Detect which cell encompasses the target text, then output its (x, y) center coordinate. 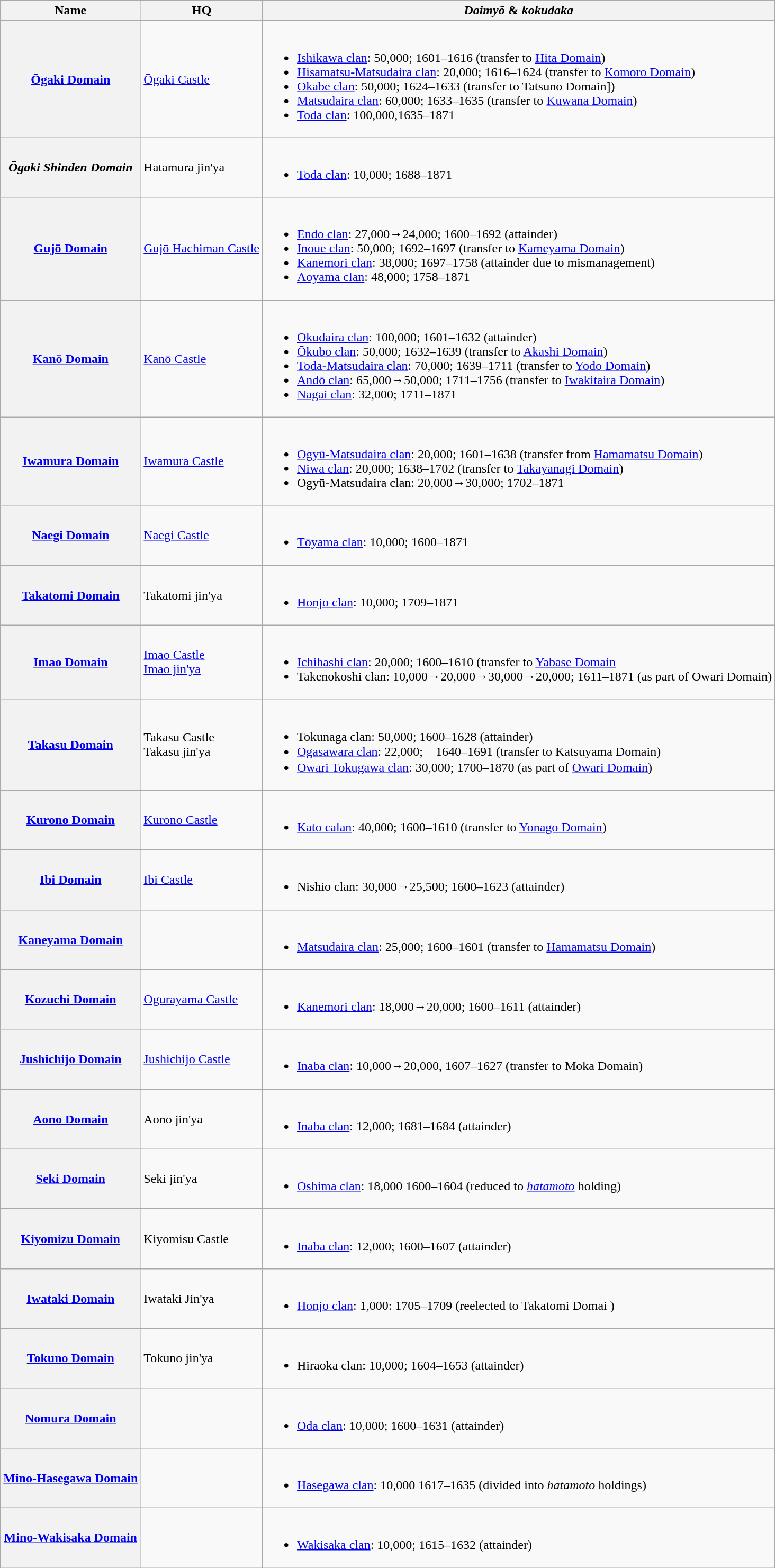
Wakisaka clan: 10,000; 1615–1632 (attainder) (518, 1538)
Seki jin'ya (202, 1179)
Kiyomizu Domain (71, 1238)
Aono Domain (71, 1119)
Ōgaki Castle (202, 79)
Tokuno Domain (71, 1358)
Seki Domain (71, 1179)
Jushichijo Domain (71, 1059)
Iwataki Domain (71, 1299)
Ogurayama Castle (202, 999)
Kato calan: 40,000; 1600–1610 (transfer to Yonago Domain) (518, 820)
Ōgaki Shinden Domain (71, 167)
Oda clan: 10,000; 1600–1631 (attainder) (518, 1418)
Ibi Castle (202, 880)
Tōyama clan: 10,000; 1600–1871 (518, 536)
Imao Domain (71, 662)
Name (71, 11)
Mino-Hasegawa Domain (71, 1479)
HQ (202, 11)
Kaneyama Domain (71, 940)
Kanō Domain (71, 359)
Kanemori clan: 18,000→20,000; 1600–1611 (attainder) (518, 999)
Iwamura Castle (202, 461)
Tokuno jin'ya (202, 1358)
Daimyō & kokudaka (518, 11)
Toda clan: 10,000; 1688–1871 (518, 167)
Hatamura jin'ya (202, 167)
Naegi Castle (202, 536)
Hasegawa clan: 10,000 1617–1635 (divided into hatamoto holdings) (518, 1479)
Iwamura Domain (71, 461)
Inaba clan: 12,000; 1600–1607 (attainder) (518, 1238)
Ōgaki Domain (71, 79)
Naegi Domain (71, 536)
Takasu CastleTakasu jin'ya (202, 745)
Ichihashi clan: 20,000; 1600–1610 (transfer to Yabase DomainTakenokoshi clan: 10,000→20,000→30,000→20,000; 1611–1871 (as part of Owari Domain) (518, 662)
Kanō Castle (202, 359)
Inaba clan: 12,000; 1681–1684 (attainder) (518, 1119)
Kurono Castle (202, 820)
Nomura Domain (71, 1418)
Kozuchi Domain (71, 999)
Aono jin'ya (202, 1119)
Imao CastleImao jin'ya (202, 662)
Takatomi jin'ya (202, 595)
Mino-Wakisaka Domain (71, 1538)
Gujō Hachiman Castle (202, 249)
Gujō Domain (71, 249)
Takasu Domain (71, 745)
Takatomi Domain (71, 595)
Kiyomisu Castle (202, 1238)
Honjo clan: 10,000; 1709–1871 (518, 595)
Honjo clan: 1,000: 1705–1709 (reelected to Takatomi Domai ) (518, 1299)
Kurono Domain (71, 820)
Jushichijo Castle (202, 1059)
Matsudaira clan: 25,000; 1600–1601 (transfer to Hamamatsu Domain) (518, 940)
Hiraoka clan: 10,000; 1604–1653 (attainder) (518, 1358)
Nishio clan: 30,000→25,500; 1600–1623 (attainder) (518, 880)
Iwataki Jin'ya (202, 1299)
Oshima clan: 18,000 1600–1604 (reduced to hatamoto holding) (518, 1179)
Ibi Domain (71, 880)
Inaba clan: 10,000→20,000, 1607–1627 (transfer to Moka Domain) (518, 1059)
